Detect which cell encompasses the target text, then output its [X, Y] center coordinate. 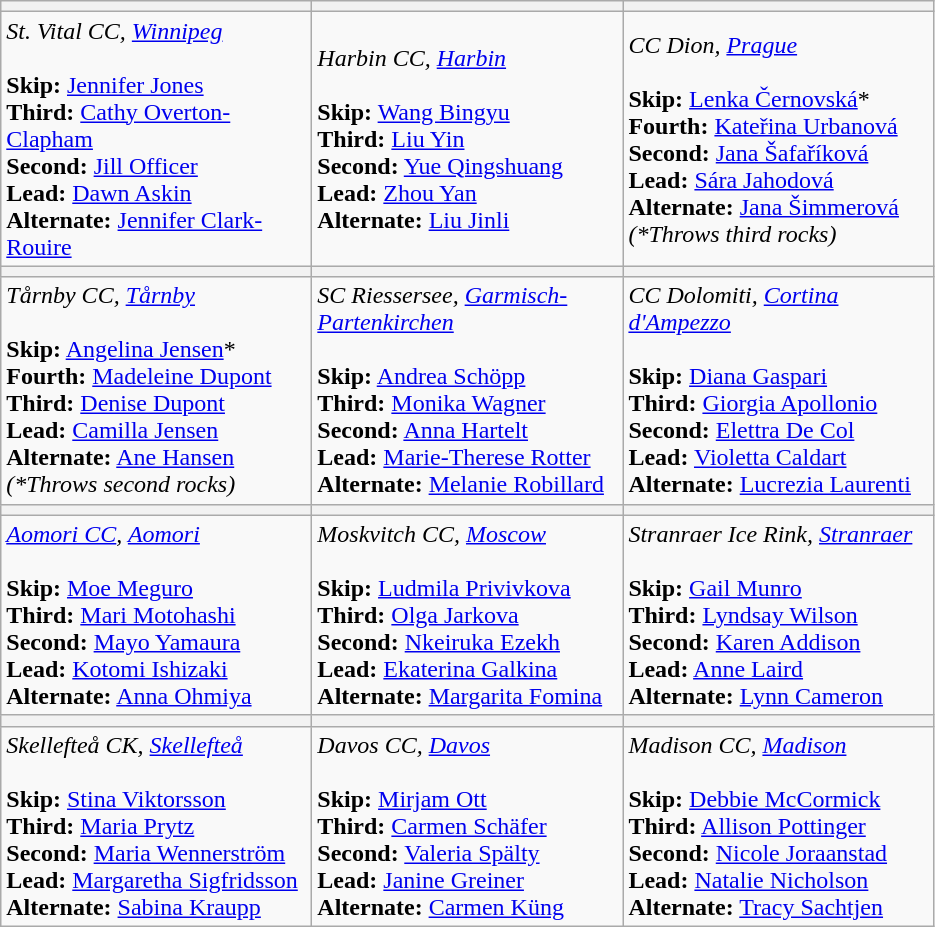
Moskvitch CC, MoscowSkip: Ludmila Privivkova Third: Olga Jarkova Second: Nkeiruka Ezekh Lead: Ekaterina Galkina Alternate: Margarita Fomina [468, 615]
St. Vital CC, Winnipeg Skip: Jennifer Jones Third: Cathy Overton-Clapham Second: Jill Officer Lead: Dawn Askin Alternate: Jennifer Clark-Rouire [156, 139]
Harbin CC, Harbin Skip: Wang Bingyu Third: Liu Yin Second: Yue Qingshuang Lead: Zhou Yan Alternate: Liu Jinli [468, 139]
Aomori CC, Aomori Skip: Moe Meguro Third: Mari Motohashi Second: Mayo Yamaura Lead: Kotomi Ishizaki Alternate: Anna Ohmiya [156, 615]
Stranraer Ice Rink, Stranraer Skip: Gail Munro Third: Lyndsay Wilson Second: Karen Addison Lead: Anne Laird Alternate: Lynn Cameron [778, 615]
Madison CC, Madison Skip: Debbie McCormick Third: Allison Pottinger Second: Nicole Joraanstad Lead: Natalie Nicholson Alternate: Tracy Sachtjen [778, 826]
Davos CC, DavosSkip: Mirjam Ott Third: Carmen Schäfer Second: Valeria Spälty Lead: Janine Greiner Alternate: Carmen Küng [468, 826]
Skellefteå CK, Skellefteå Skip: Stina Viktorsson Third: Maria Prytz Second: Maria Wennerström Lead: Margaretha Sigfridsson Alternate: Sabina Kraupp [156, 826]
